Output the [x, y] coordinate of the center of the cell containing the given text.  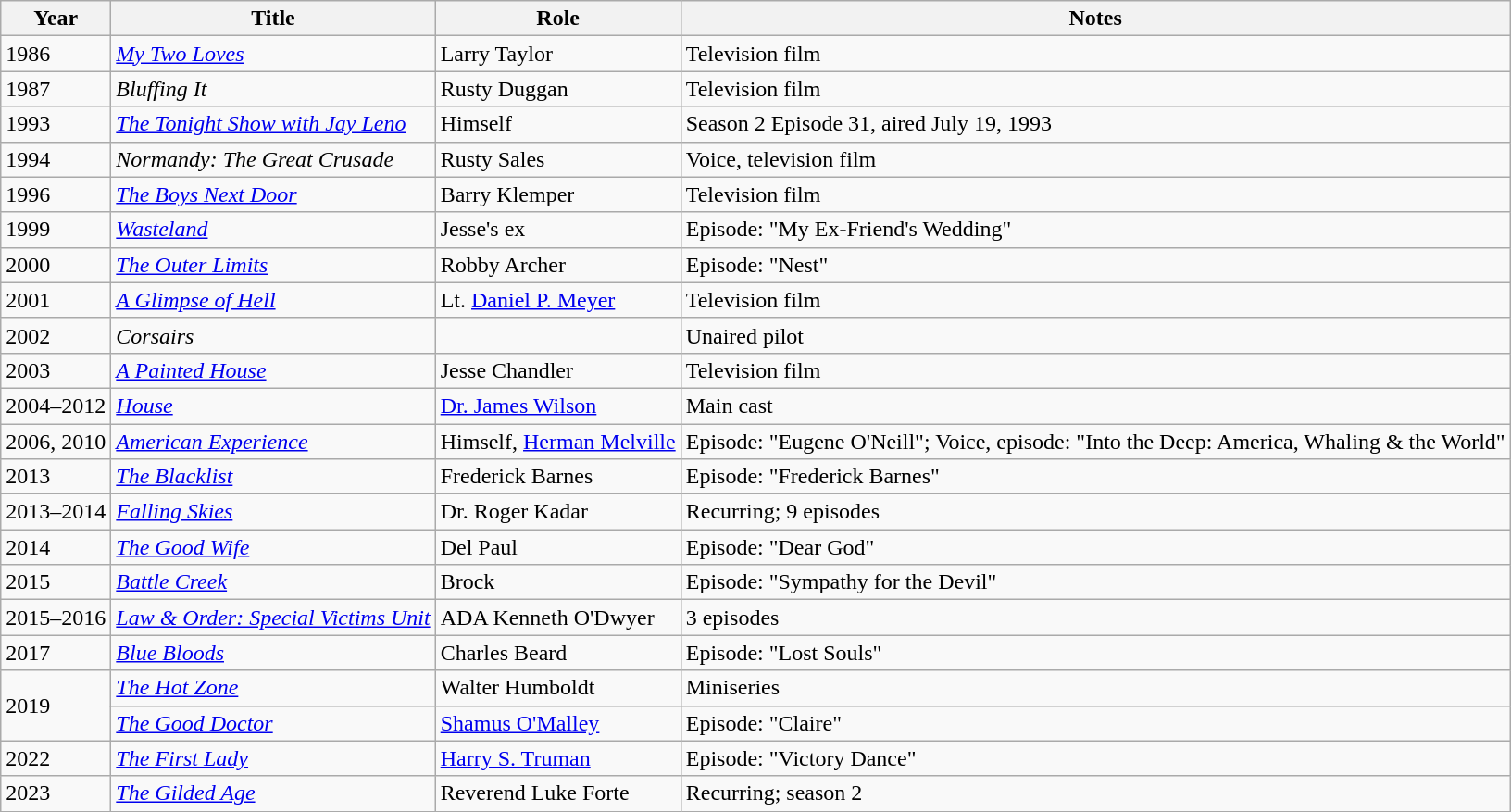
Frederick Barnes [557, 477]
Year [56, 19]
1996 [56, 194]
House [273, 406]
Unaired pilot [1095, 335]
2000 [56, 265]
The Hot Zone [273, 688]
Episode: "Nest" [1095, 265]
Shamus O'Malley [557, 723]
Title [273, 19]
1993 [56, 124]
Main cast [1095, 406]
Miniseries [1095, 688]
Normandy: The Great Crusade [273, 159]
2003 [56, 370]
Himself [557, 124]
Recurring; 9 episodes [1095, 512]
2002 [56, 335]
A Glimpse of Hell [273, 300]
Recurring; season 2 [1095, 793]
Dr. James Wilson [557, 406]
Jesse Chandler [557, 370]
3 episodes [1095, 618]
Del Paul [557, 547]
Falling Skies [273, 512]
Episode: "Victory Dance" [1095, 758]
The First Lady [273, 758]
My Two Loves [273, 54]
2017 [56, 653]
Lt. Daniel P. Meyer [557, 300]
2004–2012 [56, 406]
Episode: "Frederick Barnes" [1095, 477]
The Tonight Show with Jay Leno [273, 124]
2013 [56, 477]
Season 2 Episode 31, aired July 19, 1993 [1095, 124]
The Boys Next Door [273, 194]
The Blacklist [273, 477]
2019 [56, 706]
1987 [56, 89]
Rusty Duggan [557, 89]
Voice, television film [1095, 159]
Role [557, 19]
Episode: "My Ex-Friend's Wedding" [1095, 230]
1986 [56, 54]
1999 [56, 230]
Reverend Luke Forte [557, 793]
The Good Wife [273, 547]
Law & Order: Special Victims Unit [273, 618]
2015–2016 [56, 618]
A Painted House [273, 370]
2023 [56, 793]
2013–2014 [56, 512]
Battle Creek [273, 582]
1994 [56, 159]
Episode: "Dear God" [1095, 547]
Charles Beard [557, 653]
The Outer Limits [273, 265]
Barry Klemper [557, 194]
Himself, Herman Melville [557, 442]
Robby Archer [557, 265]
Episode: "Sympathy for the Devil" [1095, 582]
Episode: "Claire" [1095, 723]
The Gilded Age [273, 793]
Dr. Roger Kadar [557, 512]
Episode: "Eugene O'Neill"; Voice, episode: "Into the Deep: America, Whaling & the World" [1095, 442]
Brock [557, 582]
Bluffing It [273, 89]
Blue Bloods [273, 653]
Jesse's ex [557, 230]
Wasteland [273, 230]
Harry S. Truman [557, 758]
2022 [56, 758]
Walter Humboldt [557, 688]
American Experience [273, 442]
2001 [56, 300]
Larry Taylor [557, 54]
2014 [56, 547]
Rusty Sales [557, 159]
ADA Kenneth O'Dwyer [557, 618]
Episode: "Lost Souls" [1095, 653]
Corsairs [273, 335]
Notes [1095, 19]
2006, 2010 [56, 442]
The Good Doctor [273, 723]
2015 [56, 582]
